Output the [X, Y] coordinate of the center of the cell containing the given text.  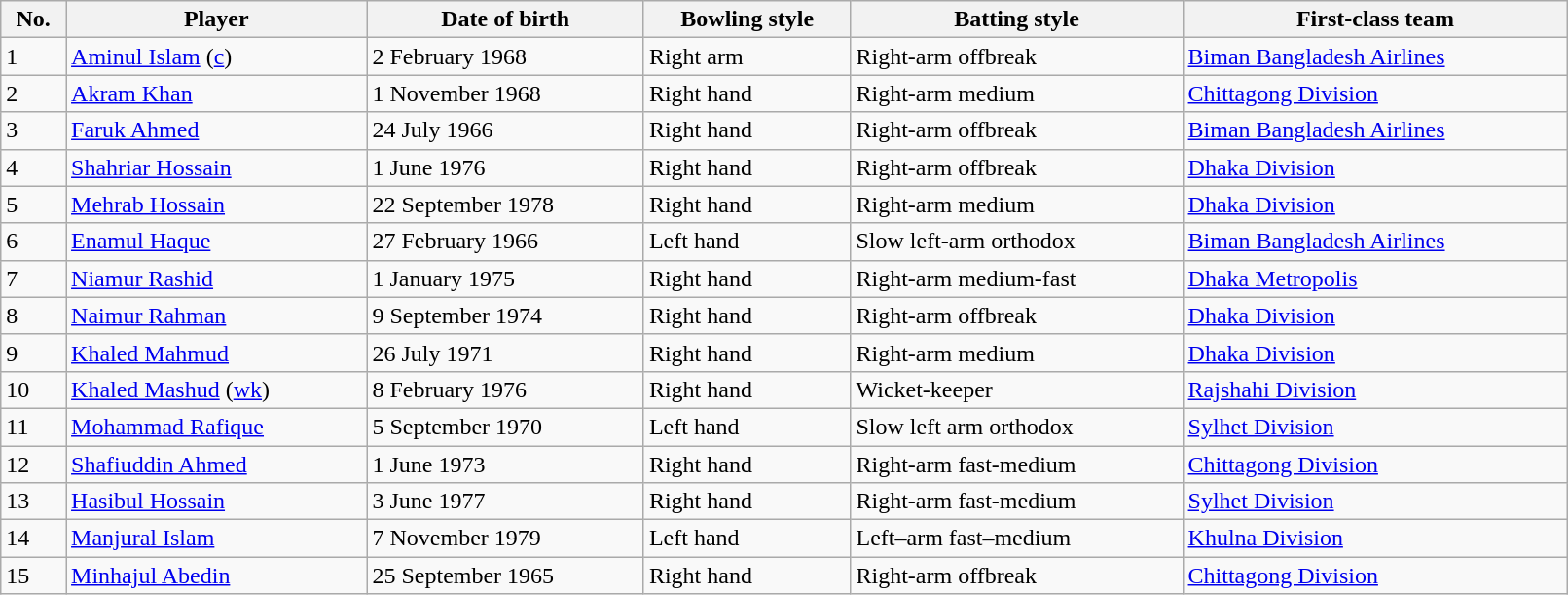
Rajshahi Division [1375, 390]
Manjural Islam [216, 539]
7 [33, 279]
Right-arm medium-fast [1016, 279]
9 September 1974 [505, 316]
Khaled Mahmud [216, 353]
Left–arm fast–medium [1016, 539]
Player [216, 19]
Akram Khan [216, 93]
27 February 1966 [505, 242]
Shahriar Hossain [216, 167]
14 [33, 539]
6 [33, 242]
1 November 1968 [505, 93]
8 [33, 316]
2 [33, 93]
22 September 1978 [505, 205]
Slow left-arm orthodox [1016, 242]
2 February 1968 [505, 56]
5 [33, 205]
Bowling style [748, 19]
Mohammad Rafique [216, 427]
4 [33, 167]
Date of birth [505, 19]
5 September 1970 [505, 427]
24 July 1966 [505, 130]
3 June 1977 [505, 502]
1 June 1973 [505, 465]
Dhaka Metropolis [1375, 279]
11 [33, 427]
Niamur Rashid [216, 279]
Khulna Division [1375, 539]
Minhajul Abedin [216, 576]
1 January 1975 [505, 279]
Enamul Haque [216, 242]
26 July 1971 [505, 353]
Aminul Islam (c) [216, 56]
Shafiuddin Ahmed [216, 465]
10 [33, 390]
Hasibul Hossain [216, 502]
Naimur Rahman [216, 316]
Batting style [1016, 19]
Wicket-keeper [1016, 390]
Khaled Mashud (wk) [216, 390]
Right arm [748, 56]
Slow left arm orthodox [1016, 427]
12 [33, 465]
1 [33, 56]
7 November 1979 [505, 539]
25 September 1965 [505, 576]
13 [33, 502]
Faruk Ahmed [216, 130]
1 June 1976 [505, 167]
Mehrab Hossain [216, 205]
3 [33, 130]
15 [33, 576]
8 February 1976 [505, 390]
9 [33, 353]
First-class team [1375, 19]
No. [33, 19]
